Capture the cell that displays the provided text and extract its [x, y] central coordinate. 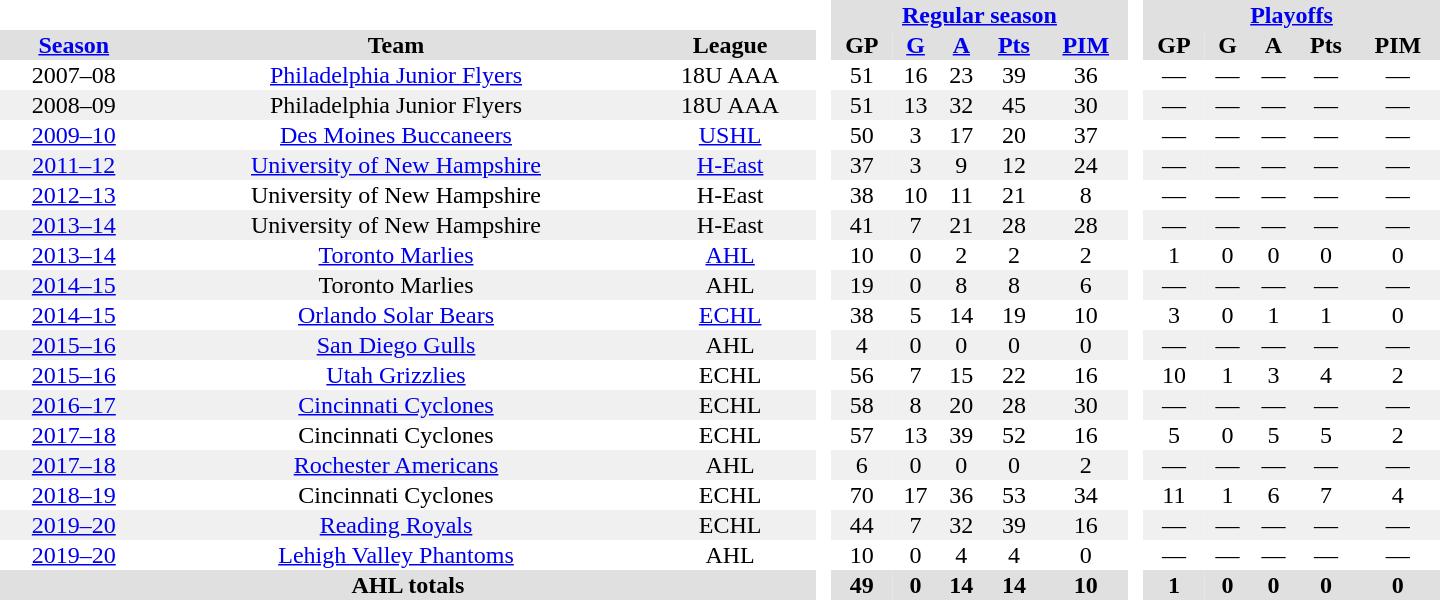
USHL [730, 135]
Rochester Americans [396, 465]
45 [1014, 105]
49 [862, 585]
2007–08 [74, 75]
Lehigh Valley Phantoms [396, 555]
2008–09 [74, 105]
Reading Royals [396, 525]
San Diego Gulls [396, 345]
41 [862, 225]
23 [961, 75]
56 [862, 375]
Utah Grizzlies [396, 375]
15 [961, 375]
Playoffs [1292, 15]
44 [862, 525]
League [730, 45]
58 [862, 405]
70 [862, 495]
2012–13 [74, 195]
9 [961, 165]
34 [1086, 495]
12 [1014, 165]
57 [862, 435]
52 [1014, 435]
2011–12 [74, 165]
Orlando Solar Bears [396, 315]
AHL totals [408, 585]
Season [74, 45]
50 [862, 135]
2018–19 [74, 495]
Regular season [980, 15]
22 [1014, 375]
2016–17 [74, 405]
2009–10 [74, 135]
53 [1014, 495]
24 [1086, 165]
Des Moines Buccaneers [396, 135]
Team [396, 45]
